Capture the cell that displays the provided text and extract its (x, y) central coordinate. 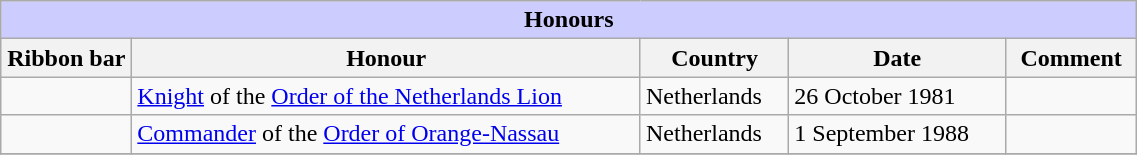
Date (898, 58)
Commander of the Order of Orange-Nassau (386, 134)
Comment (1072, 58)
26 October 1981 (898, 96)
Honour (386, 58)
1 September 1988 (898, 134)
Knight of the Order of the Netherlands Lion (386, 96)
Honours (569, 20)
Ribbon bar (66, 58)
Country (714, 58)
